Detect which cell encompasses the target text, then output its (x, y) center coordinate. 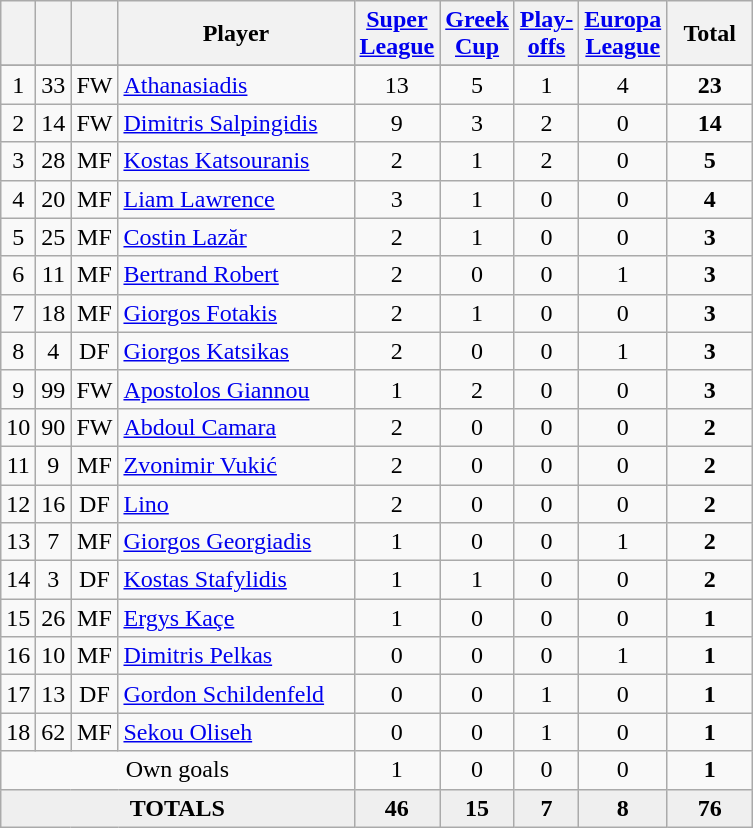
Giorgos Georgiadis (236, 542)
Europa League (623, 34)
Dimitris Salpingidis (236, 123)
46 (397, 808)
Giorgos Fotakis (236, 313)
Total (710, 34)
Sekou Oliseh (236, 732)
6 (18, 275)
33 (54, 85)
Player (236, 34)
Lino (236, 503)
76 (710, 808)
90 (54, 427)
Abdoul Camara (236, 427)
99 (54, 389)
Apostolos Giannou (236, 389)
23 (710, 85)
Ergys Kaçe (236, 618)
28 (54, 161)
20 (54, 199)
62 (54, 732)
Zvonimir Vukić (236, 465)
Gordon Schildenfeld (236, 694)
TOTALS (178, 808)
17 (18, 694)
25 (54, 237)
Athanasiadis (236, 85)
26 (54, 618)
Own goals (178, 770)
Kostas Katsouranis (236, 161)
Super League (397, 34)
Liam Lawrence (236, 199)
Giorgos Katsikas (236, 351)
Play-offs (546, 34)
Costin Lazăr (236, 237)
12 (18, 503)
Greek Cup (478, 34)
Bertrand Robert (236, 275)
Dimitris Pelkas (236, 656)
Kostas Stafylidis (236, 580)
